Search for the cell housing the specified text and yield its [x, y] center coordinate. 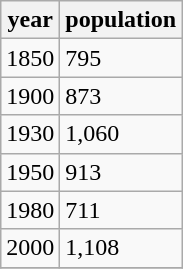
1900 [30, 96]
1930 [30, 134]
711 [121, 210]
913 [121, 172]
1950 [30, 172]
1980 [30, 210]
1850 [30, 58]
873 [121, 96]
795 [121, 58]
1,060 [121, 134]
population [121, 20]
2000 [30, 248]
year [30, 20]
1,108 [121, 248]
